Identify which cell holds the provided text, then report its [X, Y] central coordinate. 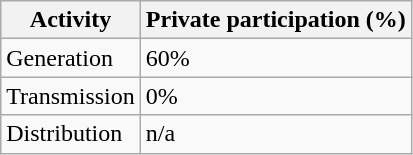
n/a [276, 134]
Private participation (%) [276, 20]
0% [276, 96]
Transmission [71, 96]
Activity [71, 20]
Generation [71, 58]
Distribution [71, 134]
60% [276, 58]
